Detect which cell encompasses the target text, then output its (X, Y) center coordinate. 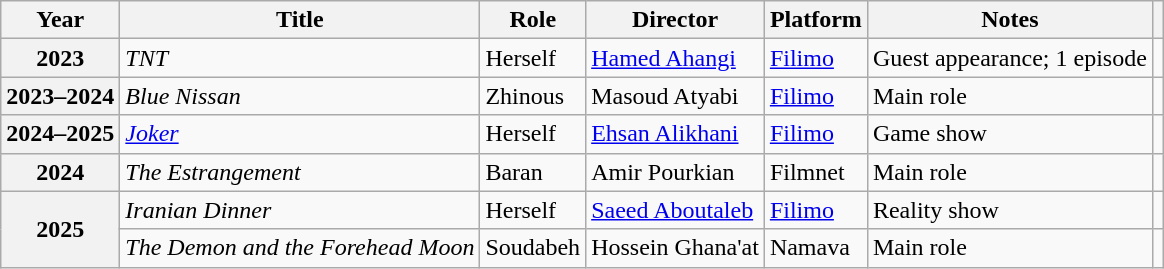
The Demon and the Forehead Moon (300, 248)
The Estrangement (300, 172)
Saeed Aboutaleb (676, 210)
Game show (1010, 134)
Joker (300, 134)
Soudabeh (533, 248)
2023 (60, 58)
2025 (60, 229)
Title (300, 20)
Zhinous (533, 96)
2023–2024 (60, 96)
Guest appearance; 1 episode (1010, 58)
Masoud Atyabi (676, 96)
Reality show (1010, 210)
Namava (816, 248)
Hossein Ghana'at (676, 248)
Platform (816, 20)
Amir Pourkian (676, 172)
Filmnet (816, 172)
2024 (60, 172)
Notes (1010, 20)
Hamed Ahangi (676, 58)
Role (533, 20)
Blue Nissan (300, 96)
Year (60, 20)
Baran (533, 172)
TNT (300, 58)
Iranian Dinner (300, 210)
Director (676, 20)
Ehsan Alikhani (676, 134)
2024–2025 (60, 134)
